Provide the (x, y) coordinate of the cell's center where the given text is located.  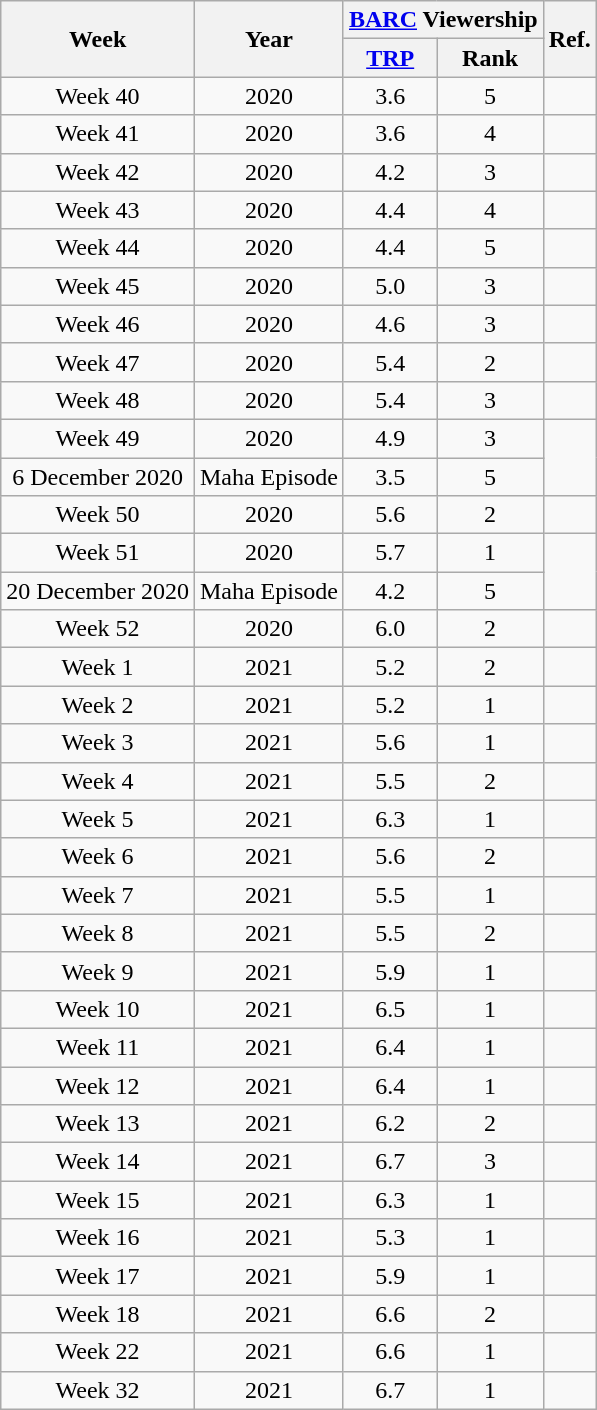
Week 32 (98, 1390)
Rank (490, 58)
6.0 (390, 629)
Week 41 (98, 134)
Week 11 (98, 1047)
Week 9 (98, 971)
Week 51 (98, 553)
Week 52 (98, 629)
Week 44 (98, 248)
Week 3 (98, 743)
4.9 (390, 438)
3.5 (390, 477)
5.7 (390, 553)
Week 7 (98, 895)
Week 4 (98, 781)
Week 40 (98, 96)
Week 43 (98, 210)
Week 48 (98, 400)
Week 15 (98, 1200)
Ref. (570, 39)
Week 6 (98, 857)
6.2 (390, 1124)
Week 1 (98, 667)
Week 16 (98, 1238)
4.6 (390, 324)
BARC Viewership (443, 20)
5.3 (390, 1238)
6.5 (390, 1009)
TRP (390, 58)
Week 2 (98, 705)
Week 14 (98, 1162)
Week 45 (98, 286)
Week 47 (98, 362)
Week 46 (98, 324)
Week 8 (98, 933)
Week 12 (98, 1085)
Week 13 (98, 1124)
Week 18 (98, 1314)
Week 49 (98, 438)
Week (98, 39)
20 December 2020 (98, 591)
5.0 (390, 286)
Year (268, 39)
Week 10 (98, 1009)
Week 50 (98, 515)
Week 42 (98, 172)
6 December 2020 (98, 477)
Week 17 (98, 1276)
Week 22 (98, 1352)
Week 5 (98, 819)
